Identify which cell holds the provided text, then report its [x, y] central coordinate. 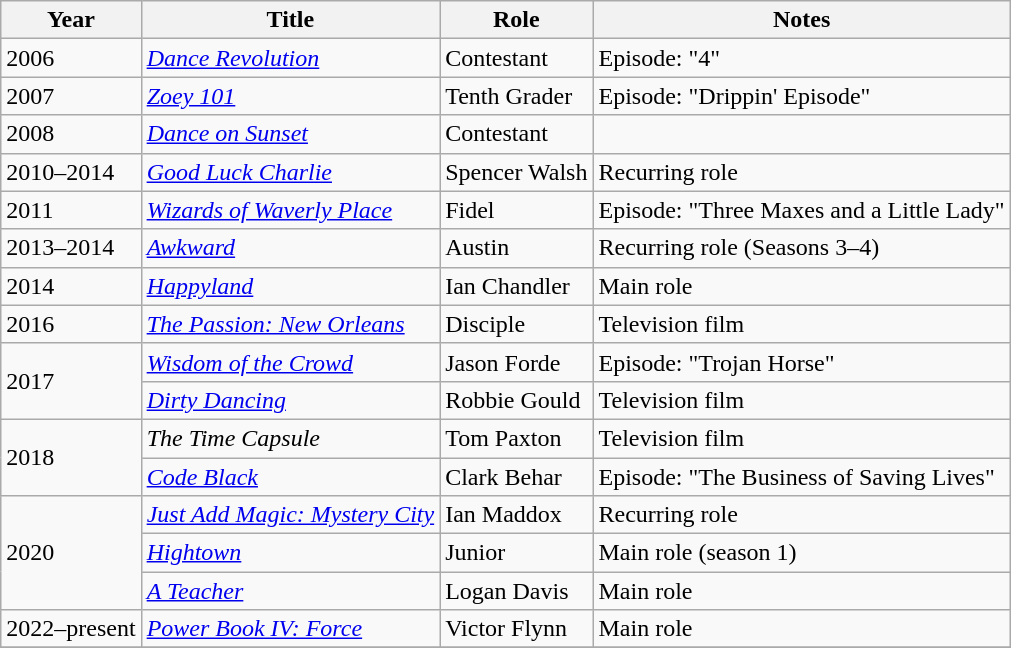
Spencer Walsh [516, 172]
2008 [71, 134]
Ian Chandler [516, 286]
Logan Davis [516, 591]
Clark Behar [516, 477]
Awkward [290, 248]
Main role (season 1) [802, 553]
Ian Maddox [516, 515]
Jason Forde [516, 362]
Tom Paxton [516, 438]
A Teacher [290, 591]
2018 [71, 457]
Tenth Grader [516, 96]
2016 [71, 324]
2014 [71, 286]
2020 [71, 553]
Happyland [290, 286]
Role [516, 20]
Good Luck Charlie [290, 172]
The Passion: New Orleans [290, 324]
2013–2014 [71, 248]
Episode: "4" [802, 58]
2006 [71, 58]
Junior [516, 553]
Wizards of Waverly Place [290, 210]
Episode: "Three Maxes and a Little Lady" [802, 210]
Wisdom of the Crowd [290, 362]
Dance on Sunset [290, 134]
Victor Flynn [516, 629]
Hightown [290, 553]
Fidel [516, 210]
Robbie Gould [516, 400]
Year [71, 20]
Just Add Magic: Mystery City [290, 515]
2007 [71, 96]
2010–2014 [71, 172]
2017 [71, 381]
Code Black [290, 477]
2011 [71, 210]
Episode: "Trojan Horse" [802, 362]
Disciple [516, 324]
Episode: "The Business of Saving Lives" [802, 477]
Dance Revolution [290, 58]
Zoey 101 [290, 96]
Dirty Dancing [290, 400]
Title [290, 20]
Power Book IV: Force [290, 629]
The Time Capsule [290, 438]
Notes [802, 20]
Episode: "Drippin' Episode" [802, 96]
Austin [516, 248]
2022–present [71, 629]
Recurring role (Seasons 3–4) [802, 248]
